Detect which cell encompasses the target text, then output its [x, y] center coordinate. 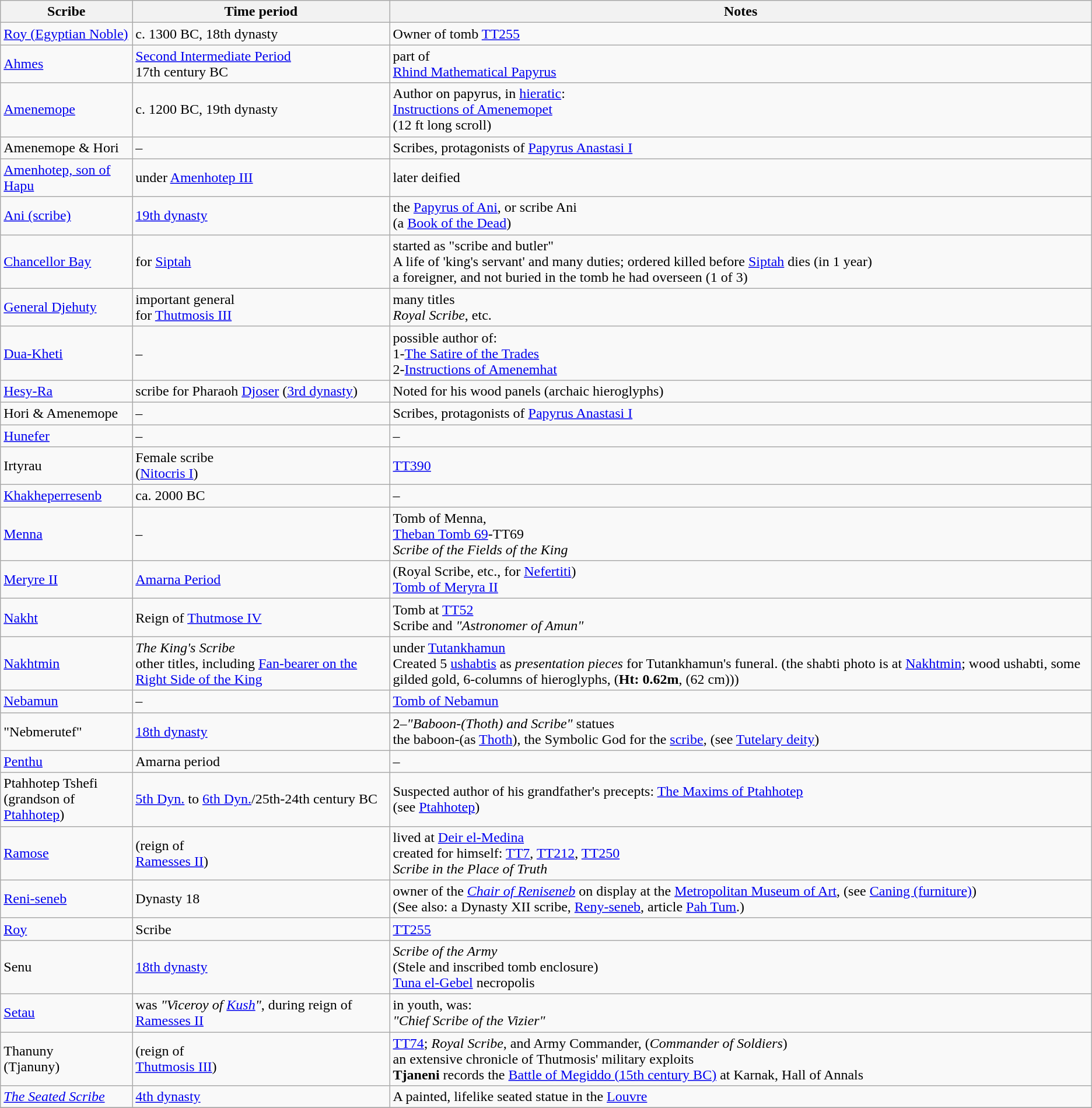
Tomb of Menna,Theban Tomb 69-TT69Scribe of the Fields of the King [741, 534]
Dua-Kheti [66, 353]
(reign of Thutmosis III) [261, 1058]
was "Viceroy of Kush", during reign of Ramesses II [261, 1013]
"Nebmerutef" [66, 732]
lived at Deir el-Medinacreated for himself: TT7, TT212, TT250Scribe in the Place of Truth [741, 853]
Thanuny(Tjanuny) [66, 1058]
Second Intermediate Period17th century BC [261, 64]
4th dynasty [261, 1097]
Khakheperresenb [66, 496]
Reign of Thutmose IV [261, 617]
Reni-seneb [66, 899]
the Papyrus of Ani, or scribe Ani(a Book of the Dead) [741, 216]
19th dynasty [261, 216]
Amarna Period [261, 580]
under Amenhotep III [261, 177]
Penthu [66, 761]
Nakht [66, 617]
Author on papyrus, in hieratic:Instructions of Amenemopet(12 ft long scroll) [741, 110]
Suspected author of his grandfather's precepts: The Maxims of Ptahhotep(see Ptahhotep) [741, 799]
TT255 [741, 929]
Amenhotep, son of Hapu [66, 177]
many titlesRoyal Scribe, etc. [741, 307]
scribe for Pharaoh Djoser (3rd dynasty) [261, 391]
Ptahhotep Tshefi(grandson of Ptahhotep) [66, 799]
The Seated Scribe [66, 1097]
Setau [66, 1013]
Noted for his wood panels (archaic hieroglyphs) [741, 391]
Meryre II [66, 580]
Tomb of Nebamun [741, 701]
Owner of tomb TT255 [741, 34]
c. 1300 BC, 18th dynasty [261, 34]
General Djehuty [66, 307]
Female scribe(Nitocris I) [261, 466]
Time period [261, 12]
Amenemope & Hori [66, 148]
Roy (Egyptian Noble) [66, 34]
Chancellor Bay [66, 261]
part ofRhind Mathematical Papyrus [741, 64]
Notes [741, 12]
later deified [741, 177]
in youth, was:"Chief Scribe of the Vizier" [741, 1013]
c. 1200 BC, 19th dynasty [261, 110]
Hunefer [66, 436]
Ramose [66, 853]
Nakhtmin [66, 663]
(reign ofRamesses II) [261, 853]
A painted, lifelike seated statue in the Louvre [741, 1097]
Amenemope [66, 110]
important generalfor Thutmosis III [261, 307]
Scribe of the Army(Stele and inscribed tomb enclosure)Tuna el-Gebel necropolis [741, 967]
2–"Baboon-(Thoth) and Scribe" statuesthe baboon-(as Thoth), the Symbolic God for the scribe, (see Tutelary deity) [741, 732]
Irtyrau [66, 466]
(Royal Scribe, etc., for Nefertiti)Tomb of Meryra II [741, 580]
Menna [66, 534]
Hori & Amenemope [66, 413]
Dynasty 18 [261, 899]
Ani (scribe) [66, 216]
TT390 [741, 466]
5th Dyn. to 6th Dyn./25th-24th century BC [261, 799]
Senu [66, 967]
Amarna period [261, 761]
Ahmes [66, 64]
Nebamun [66, 701]
for Siptah [261, 261]
Hesy-Ra [66, 391]
ca. 2000 BC [261, 496]
The King's Scribeother titles, including Fan-bearer on the Right Side of the King [261, 663]
possible author of:1-The Satire of the Trades2-Instructions of Amenemhat [741, 353]
Tomb at TT52Scribe and "Astronomer of Amun" [741, 617]
Roy [66, 929]
